Extract the [X, Y] coordinate from the center of the cell holding the provided text.  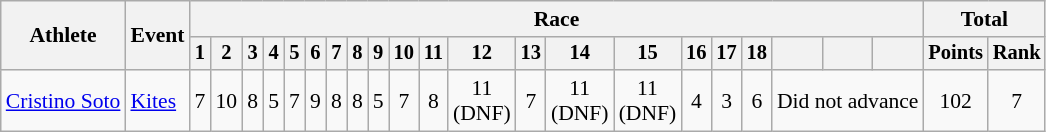
14 [580, 54]
17 [726, 54]
11 [434, 54]
2 [226, 54]
Rank [1017, 54]
16 [696, 54]
1 [200, 54]
18 [757, 54]
Kites [157, 100]
Event [157, 36]
102 [955, 100]
Total [984, 19]
12 [482, 54]
Did not advance [848, 100]
Race [557, 19]
Points [955, 54]
Athlete [64, 36]
13 [531, 54]
15 [648, 54]
Cristino Soto [64, 100]
